Identify which cell holds the provided text, then report its (x, y) central coordinate. 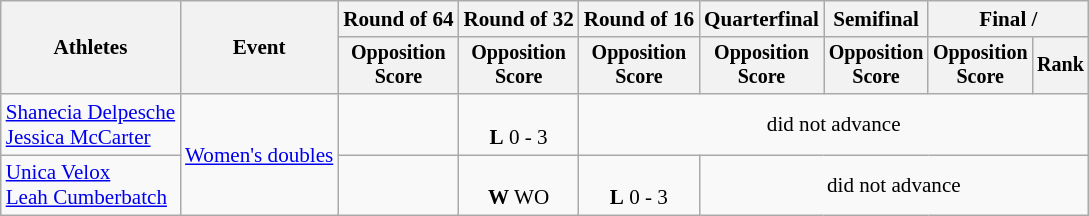
Event (259, 48)
Shanecia DelpescheJessica McCarter (90, 124)
Semifinal (876, 18)
Rank (1060, 65)
W WO (519, 186)
Unica VeloxLeah Cumberbatch (90, 186)
Round of 32 (519, 18)
Quarterfinal (762, 18)
Athletes (90, 48)
Final / (1008, 18)
Women's doubles (259, 155)
Round of 64 (398, 18)
Round of 16 (639, 18)
